Return [X, Y] of the center of cell containing provided text 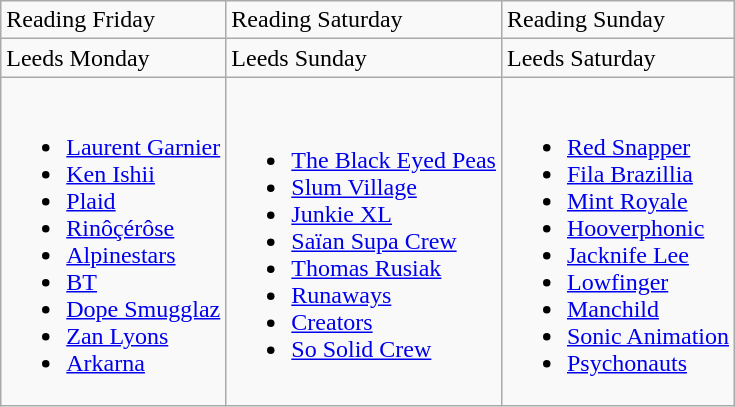
Reading Friday [114, 20]
Leeds Saturday [618, 58]
Laurent GarnierKen IshiiPlaidRinôçérôseAlpinestarsBTDope SmugglazZan LyonsArkarna [114, 242]
Leeds Sunday [364, 58]
Reading Saturday [364, 20]
Red SnapperFila BrazilliaMint RoyaleHooverphonicJacknife LeeLowfingerManchildSonic AnimationPsychonauts [618, 242]
Reading Sunday [618, 20]
The Black Eyed PeasSlum VillageJunkie XLSaïan Supa CrewThomas RusiakRunawaysCreatorsSo Solid Crew [364, 242]
Leeds Monday [114, 58]
